From the cell containing the given text, extract its center point as (x, y) coordinate. 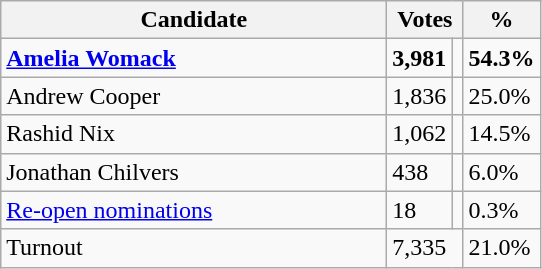
21.0% (502, 248)
1,062 (420, 134)
6.0% (502, 172)
% (502, 20)
Jonathan Chilvers (194, 172)
54.3% (502, 58)
Votes (425, 20)
Re-open nominations (194, 210)
Amelia Womack (194, 58)
Rashid Nix (194, 134)
Andrew Cooper (194, 96)
25.0% (502, 96)
14.5% (502, 134)
18 (420, 210)
3,981 (420, 58)
438 (420, 172)
Candidate (194, 20)
0.3% (502, 210)
1,836 (420, 96)
Turnout (194, 248)
7,335 (425, 248)
